From the cell containing the given text, extract its center point as (x, y) coordinate. 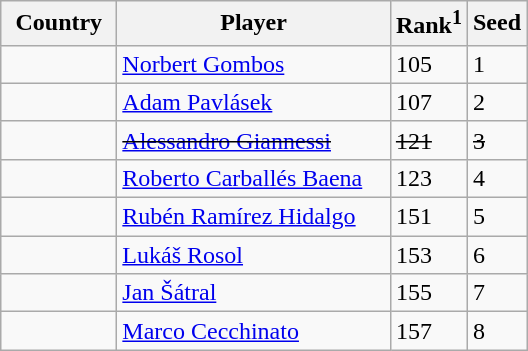
157 (428, 331)
6 (496, 255)
Country (59, 24)
107 (428, 102)
7 (496, 293)
Norbert Gombos (254, 64)
Lukáš Rosol (254, 255)
Seed (496, 24)
4 (496, 178)
8 (496, 331)
Player (254, 24)
2 (496, 102)
Alessandro Giannessi (254, 140)
Rank1 (428, 24)
Rubén Ramírez Hidalgo (254, 217)
105 (428, 64)
151 (428, 217)
Jan Šátral (254, 293)
Roberto Carballés Baena (254, 178)
123 (428, 178)
Adam Pavlásek (254, 102)
3 (496, 140)
121 (428, 140)
5 (496, 217)
1 (496, 64)
Marco Cecchinato (254, 331)
153 (428, 255)
155 (428, 293)
